Extract the [x, y] coordinate from the center of the cell holding the provided text.  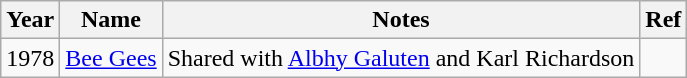
1978 [30, 58]
Shared with Albhy Galuten and Karl Richardson [401, 58]
Name [111, 20]
Notes [401, 20]
Year [30, 20]
Ref [664, 20]
Bee Gees [111, 58]
